Pinpoint the cell where the given text exists, returning its (X, Y) midpoint coordinate. 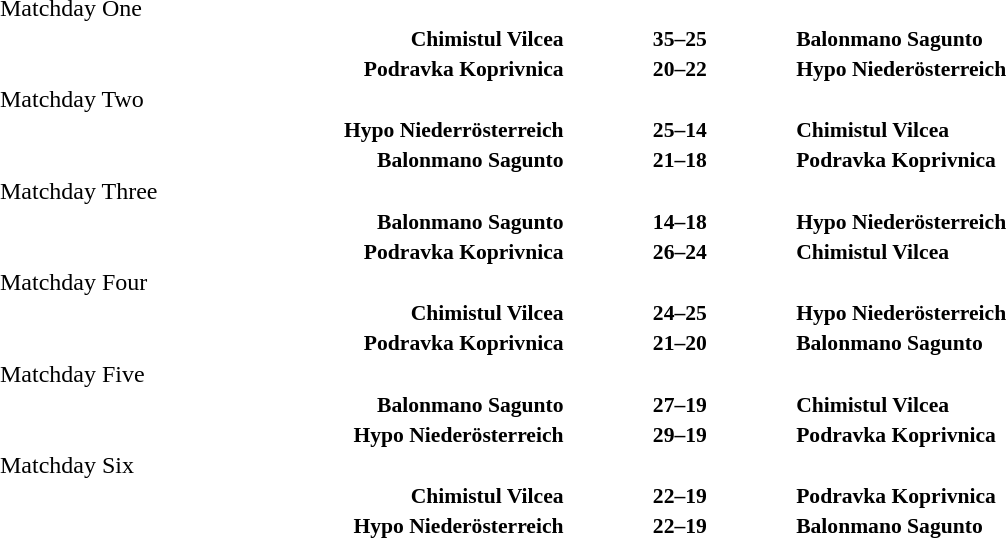
21–18 (680, 160)
27–19 (680, 404)
14–18 (680, 222)
35–25 (680, 38)
21–20 (680, 343)
22–19 (680, 496)
25–14 (680, 130)
24–25 (680, 313)
29–19 (680, 434)
26–24 (680, 252)
20–22 (680, 68)
